Identify which cell holds the provided text, then report its [x, y] central coordinate. 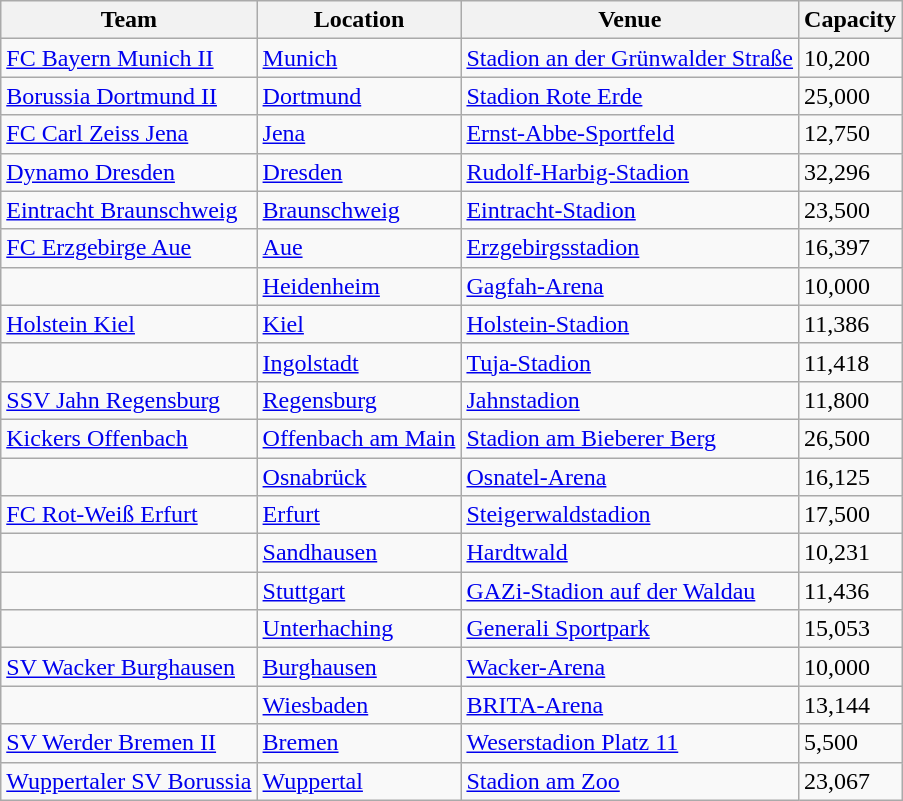
23,500 [850, 210]
FC Rot-Weiß Erfurt [129, 515]
16,397 [850, 248]
Unterhaching [359, 629]
Eintracht-Stadion [630, 210]
Eintracht Braunschweig [129, 210]
Dresden [359, 172]
11,418 [850, 362]
Bremen [359, 743]
Stadion Rote Erde [630, 96]
Offenbach am Main [359, 438]
Holstein-Stadion [630, 324]
Burghausen [359, 667]
SV Werder Bremen II [129, 743]
Tuja-Stadion [630, 362]
Osnabrück [359, 477]
Hardtwald [630, 553]
FC Carl Zeiss Jena [129, 134]
11,386 [850, 324]
FC Bayern Munich II [129, 58]
12,750 [850, 134]
11,800 [850, 400]
Jahnstadion [630, 400]
Holstein Kiel [129, 324]
32,296 [850, 172]
Sandhausen [359, 553]
Location [359, 20]
Stadion am Zoo [630, 781]
23,067 [850, 781]
13,144 [850, 705]
GAZi-Stadion auf der Waldau [630, 591]
Wiesbaden [359, 705]
Kickers Offenbach [129, 438]
26,500 [850, 438]
Erfurt [359, 515]
25,000 [850, 96]
SV Wacker Burghausen [129, 667]
11,436 [850, 591]
Stuttgart [359, 591]
Regensburg [359, 400]
Munich [359, 58]
Ingolstadt [359, 362]
15,053 [850, 629]
10,200 [850, 58]
Wuppertaler SV Borussia [129, 781]
Stadion an der Grünwalder Straße [630, 58]
FC Erzgebirge Aue [129, 248]
Wuppertal [359, 781]
Steigerwaldstadion [630, 515]
Ernst-Abbe-Sportfeld [630, 134]
BRITA-Arena [630, 705]
Braunschweig [359, 210]
Osnatel-Arena [630, 477]
Erzgebirgsstadion [630, 248]
Jena [359, 134]
SSV Jahn Regensburg [129, 400]
Dynamo Dresden [129, 172]
Weserstadion Platz 11 [630, 743]
Borussia Dortmund II [129, 96]
Gagfah-Arena [630, 286]
Heidenheim [359, 286]
5,500 [850, 743]
Stadion am Bieberer Berg [630, 438]
Wacker-Arena [630, 667]
Kiel [359, 324]
Generali Sportpark [630, 629]
16,125 [850, 477]
Dortmund [359, 96]
Team [129, 20]
17,500 [850, 515]
Venue [630, 20]
Rudolf-Harbig-Stadion [630, 172]
10,231 [850, 553]
Capacity [850, 20]
Aue [359, 248]
